Find where the given text appears and provide that cell's center as (x, y) coordinate. 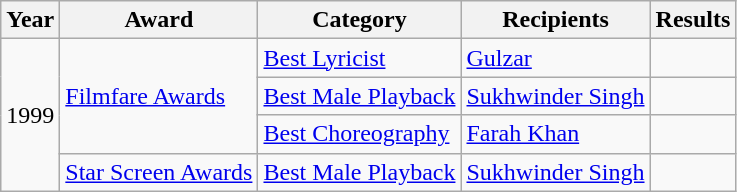
Best Lyricist (360, 58)
Award (159, 20)
Farah Khan (556, 134)
1999 (30, 115)
Recipients (556, 20)
Results (693, 20)
Year (30, 20)
Best Choreography (360, 134)
Gulzar (556, 58)
Star Screen Awards (159, 172)
Category (360, 20)
Filmfare Awards (159, 96)
